Provide the (x, y) coordinate of the cell's center where the given text is located.  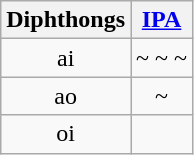
ao (66, 96)
Diphthongs (66, 20)
~ (162, 96)
oi (66, 134)
~ ~ ~ (162, 58)
ai (66, 58)
IPA (162, 20)
